Pinpoint the cell where the given text exists, returning its (X, Y) midpoint coordinate. 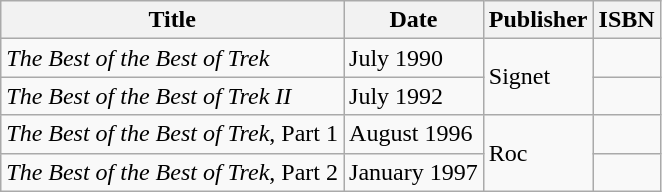
The Best of the Best of Trek, Part 1 (172, 134)
Roc (538, 153)
ISBN (626, 20)
August 1996 (414, 134)
The Best of the Best of Trek, Part 2 (172, 172)
The Best of the Best of Trek II (172, 96)
January 1997 (414, 172)
Signet (538, 77)
The Best of the Best of Trek (172, 58)
Publisher (538, 20)
Date (414, 20)
July 1990 (414, 58)
July 1992 (414, 96)
Title (172, 20)
